From the cell containing the given text, extract its center point as [x, y] coordinate. 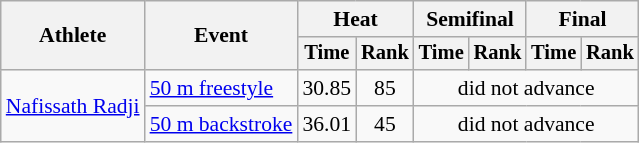
50 m freestyle [222, 88]
Final [582, 19]
45 [385, 124]
Athlete [73, 36]
Event [222, 36]
50 m backstroke [222, 124]
85 [385, 88]
36.01 [326, 124]
Heat [355, 19]
30.85 [326, 88]
Semifinal [470, 19]
Nafissath Radji [73, 106]
